Return (x, y) of the center of cell containing provided text 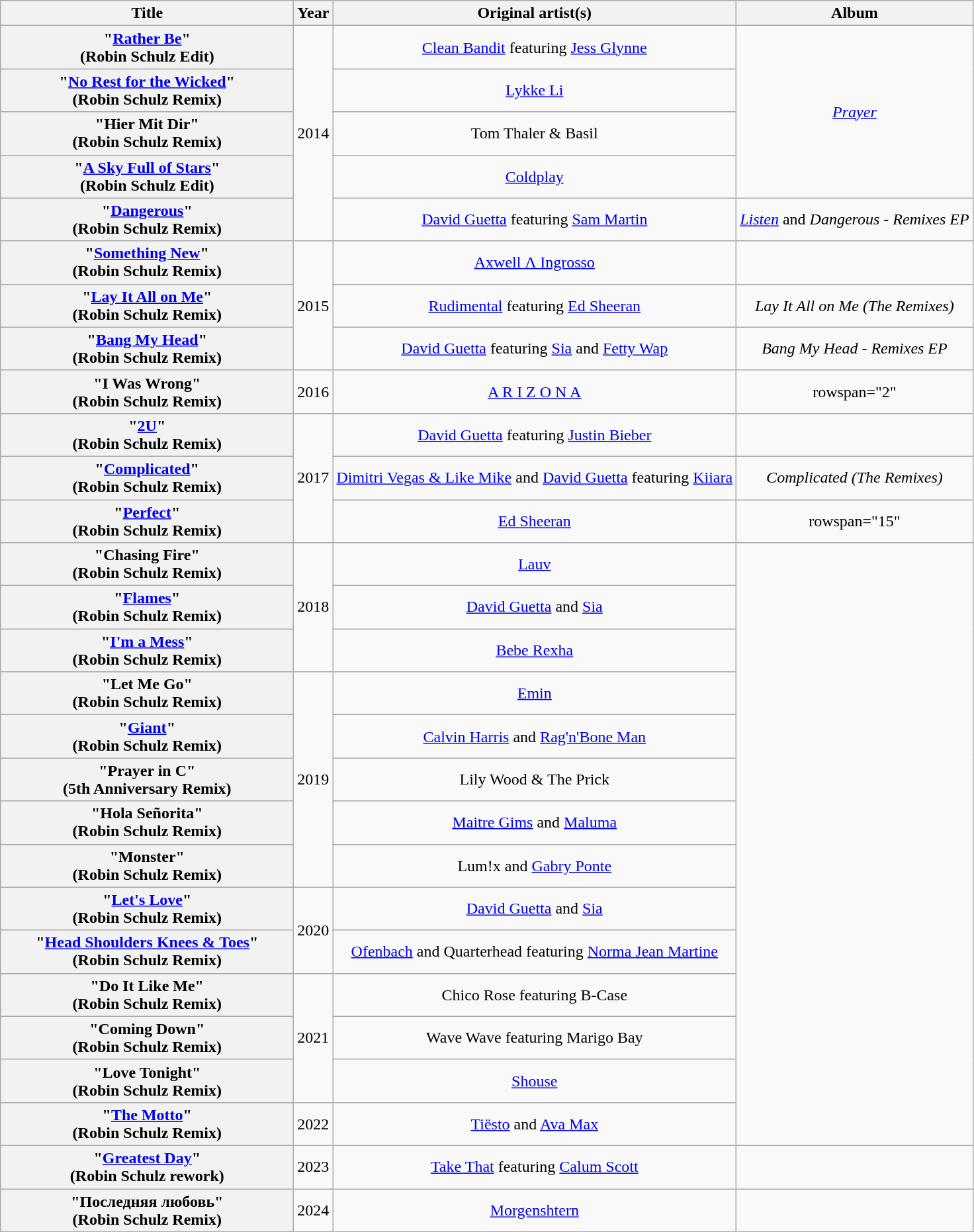
"Hola Señorita"(Robin Schulz Remix) (147, 822)
"Monster"(Robin Schulz Remix) (147, 866)
2014 (314, 134)
Rudimental featuring Ed Sheeran (535, 306)
"Greatest Day"(Robin Schulz rework) (147, 1166)
"Prayer in C" (5th Anniversary Remix) (147, 780)
"Head Shoulders Knees & Toes" (Robin Schulz Remix) (147, 952)
2018 (314, 608)
Clean Bandit featuring Jess Glynne (535, 48)
Ed Sheeran (535, 520)
"Coming Down" (Robin Schulz Remix) (147, 1038)
2015 (314, 306)
2021 (314, 1038)
"Do It Like Me" (Robin Schulz Remix) (147, 994)
Shouse (535, 1080)
Prayer (855, 112)
Dimitri Vegas & Like Mike and David Guetta featuring Kiiara (535, 478)
"Hier Mit Dir"(Robin Schulz Remix) (147, 134)
Maitre Gims and Maluma (535, 822)
2024 (314, 1210)
Chico Rose featuring B-Case (535, 994)
Take That featuring Calum Scott (535, 1166)
"Something New"(Robin Schulz Remix) (147, 262)
Bang My Head - Remixes EP (855, 348)
"I Was Wrong"(Robin Schulz Remix) (147, 392)
Lily Wood & The Prick (535, 780)
Year (314, 13)
2023 (314, 1166)
Original artist(s) (535, 13)
Lauv (535, 564)
Tom Thaler & Basil (535, 134)
Wave Wave featuring Marigo Bay (535, 1038)
Coldplay (535, 176)
"The Motto" (Robin Schulz Remix) (147, 1124)
"Perfect"(Robin Schulz Remix) (147, 520)
Emin (535, 694)
David Guetta featuring Justin Bieber (535, 434)
Lay It All on Me (The Remixes) (855, 306)
rowspan="2" (855, 392)
A R I Z O N A (535, 392)
David Guetta featuring Sam Martin (535, 220)
Album (855, 13)
"Dangerous"(Robin Schulz Remix) (147, 220)
Lum!x and Gabry Ponte (535, 866)
"Giant" (Robin Schulz Remix) (147, 736)
"Lay It All on Me"(Robin Schulz Remix) (147, 306)
"Love Tonight" (Robin Schulz Remix) (147, 1080)
Listen and Dangerous - Remixes EP (855, 220)
Axwell Λ Ingrosso (535, 262)
2022 (314, 1124)
David Guetta featuring Sia and Fetty Wap (535, 348)
"Chasing Fire"(Robin Schulz Remix) (147, 564)
2019 (314, 780)
Morgenshtern (535, 1210)
Tiësto and Ava Max (535, 1124)
"I'm a Mess"(Robin Schulz Remix) (147, 650)
"2U"(Robin Schulz Remix) (147, 434)
2016 (314, 392)
2017 (314, 478)
"A Sky Full of Stars"(Robin Schulz Edit) (147, 176)
Ofenbach and Quarterhead featuring Norma Jean Martine (535, 952)
Title (147, 13)
"Rather Be"(Robin Schulz Edit) (147, 48)
2020 (314, 930)
"Bang My Head"(Robin Schulz Remix) (147, 348)
Calvin Harris and Rag'n'Bone Man (535, 736)
"No Rest for the Wicked"(Robin Schulz Remix) (147, 90)
Lykke Li (535, 90)
"Let's Love"(Robin Schulz Remix) (147, 908)
"Последняя любовь"(Robin Schulz Remix) (147, 1210)
"Let Me Go" (Robin Schulz Remix) (147, 694)
"Flames"(Robin Schulz Remix) (147, 608)
"Complicated"(Robin Schulz Remix) (147, 478)
Bebe Rexha (535, 650)
rowspan="15" (855, 520)
Complicated (The Remixes) (855, 478)
